Determine the [X, Y] coordinate at the center of the cell enclosing the given text.  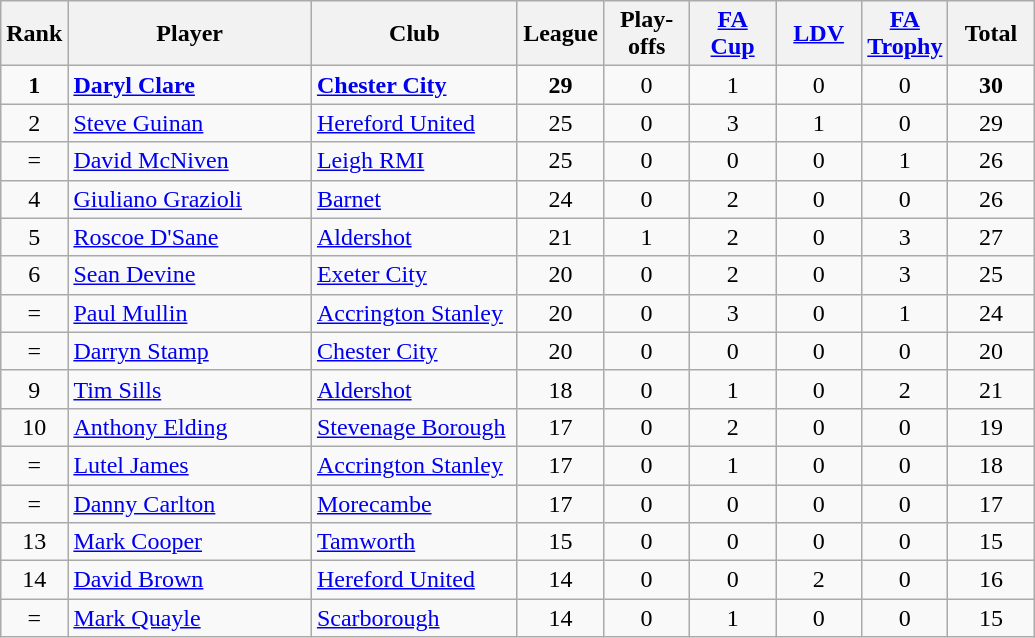
Barnet [414, 199]
5 [34, 237]
Roscoe D'Sane [190, 237]
Darryn Stamp [190, 351]
LDV [819, 34]
Scarborough [414, 618]
Tim Sills [190, 389]
6 [34, 275]
13 [34, 542]
David McNiven [190, 161]
19 [991, 427]
Steve Guinan [190, 123]
Club [414, 34]
Stevenage Borough [414, 427]
Anthony Elding [190, 427]
FA Trophy [905, 34]
Mark Quayle [190, 618]
Morecambe [414, 503]
Paul Mullin [190, 313]
Rank [34, 34]
30 [991, 85]
9 [34, 389]
Tamworth [414, 542]
10 [34, 427]
16 [991, 580]
Play-offs [647, 34]
David Brown [190, 580]
27 [991, 237]
Exeter City [414, 275]
Total [991, 34]
Lutel James [190, 465]
Danny Carlton [190, 503]
League [560, 34]
4 [34, 199]
Sean Devine [190, 275]
FA Cup [733, 34]
Player [190, 34]
Daryl Clare [190, 85]
Mark Cooper [190, 542]
Leigh RMI [414, 161]
Giuliano Grazioli [190, 199]
